Detect which cell encompasses the target text, then output its [X, Y] center coordinate. 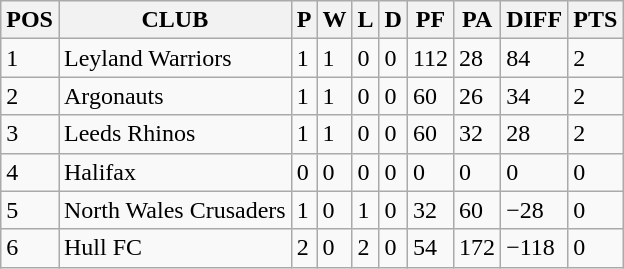
5 [30, 210]
POS [30, 20]
P [304, 20]
3 [30, 134]
D [393, 20]
Hull FC [174, 248]
54 [430, 248]
PTS [596, 20]
PA [478, 20]
−118 [534, 248]
4 [30, 172]
DIFF [534, 20]
PF [430, 20]
34 [534, 96]
Argonauts [174, 96]
North Wales Crusaders [174, 210]
Leeds Rhinos [174, 134]
W [334, 20]
112 [430, 58]
172 [478, 248]
Leyland Warriors [174, 58]
−28 [534, 210]
CLUB [174, 20]
26 [478, 96]
6 [30, 248]
Halifax [174, 172]
L [366, 20]
84 [534, 58]
